Scan for the cell matching the given text and deliver its (x, y) coordinate at center. 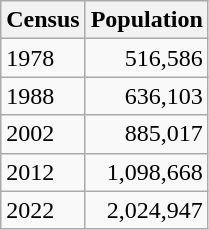
Census (43, 20)
1,098,668 (146, 172)
2002 (43, 134)
Population (146, 20)
1988 (43, 96)
1978 (43, 58)
516,586 (146, 58)
636,103 (146, 96)
2012 (43, 172)
2022 (43, 210)
885,017 (146, 134)
2,024,947 (146, 210)
